Capture the cell that displays the provided text and extract its [x, y] central coordinate. 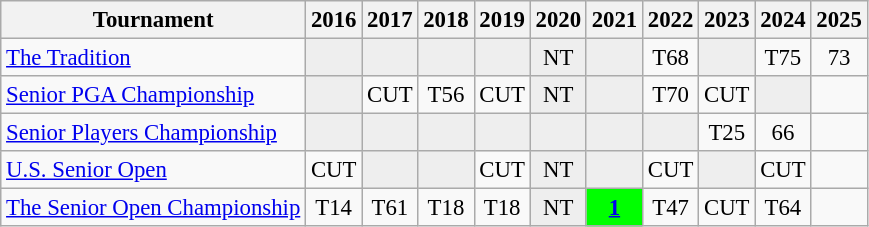
T25 [727, 133]
2022 [671, 20]
2024 [783, 20]
66 [783, 133]
2017 [390, 20]
The Tradition [154, 58]
2016 [334, 20]
Tournament [154, 20]
T70 [671, 95]
T47 [671, 208]
Senior Players Championship [154, 133]
T61 [390, 208]
T75 [783, 58]
2023 [727, 20]
Senior PGA Championship [154, 95]
The Senior Open Championship [154, 208]
1 [614, 208]
T68 [671, 58]
73 [839, 58]
2019 [502, 20]
2021 [614, 20]
2018 [446, 20]
U.S. Senior Open [154, 170]
2020 [558, 20]
T56 [446, 95]
T14 [334, 208]
T64 [783, 208]
2025 [839, 20]
